Return [x, y] of the center of cell containing provided text 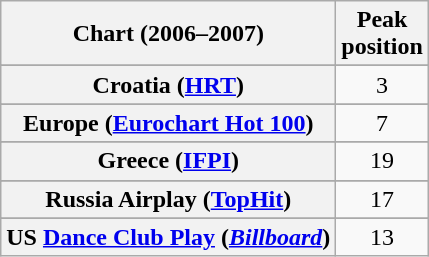
US Dance Club Play (Billboard) [168, 237]
13 [382, 237]
Chart (2006–2007) [168, 34]
Europe (Eurochart Hot 100) [168, 123]
19 [382, 161]
Peakposition [382, 34]
7 [382, 123]
3 [382, 85]
Croatia (HRT) [168, 85]
Russia Airplay (TopHit) [168, 199]
Greece (IFPI) [168, 161]
17 [382, 199]
